Find where the given text appears and provide that cell's center as [X, Y] coordinate. 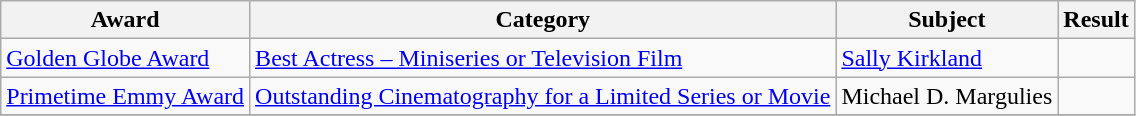
Result [1096, 20]
Primetime Emmy Award [126, 96]
Best Actress – Miniseries or Television Film [543, 58]
Award [126, 20]
Category [543, 20]
Michael D. Margulies [947, 96]
Outstanding Cinematography for a Limited Series or Movie [543, 96]
Subject [947, 20]
Sally Kirkland [947, 58]
Golden Globe Award [126, 58]
